Extract the (x, y) coordinate from the center of the cell holding the provided text.  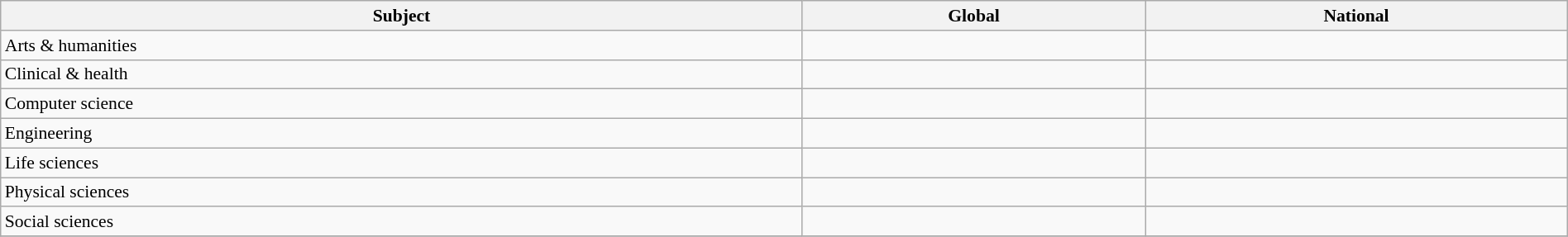
Computer science (402, 104)
Global (973, 16)
National (1356, 16)
Clinical & health (402, 74)
Social sciences (402, 222)
Engineering (402, 134)
Life sciences (402, 163)
Arts & humanities (402, 45)
Physical sciences (402, 192)
Subject (402, 16)
